Capture the cell that displays the provided text and extract its [X, Y] central coordinate. 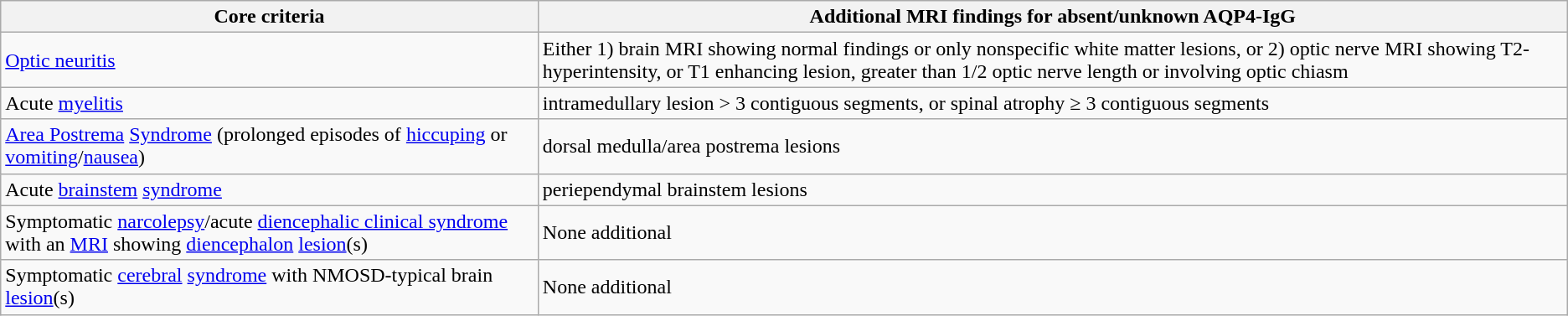
Core criteria [270, 17]
Optic neuritis [270, 60]
Symptomatic narcolepsy/acute diencephalic clinical syndrome with an MRI showing diencephalon lesion(s) [270, 233]
Symptomatic cerebral syndrome with NMOSD-typical brain lesion(s) [270, 287]
dorsal medulla/area postrema lesions [1052, 146]
Additional MRI findings for absent/unknown AQP4-IgG [1052, 17]
Acute myelitis [270, 103]
periependymal brainstem lesions [1052, 189]
intramedullary lesion > 3 contiguous segments, or spinal atrophy ≥ 3 contiguous segments [1052, 103]
Area Postrema Syndrome (prolonged episodes of hiccuping or vomiting/nausea) [270, 146]
Acute brainstem syndrome [270, 189]
